Extract the [X, Y] coordinate from the center of the cell holding the provided text.  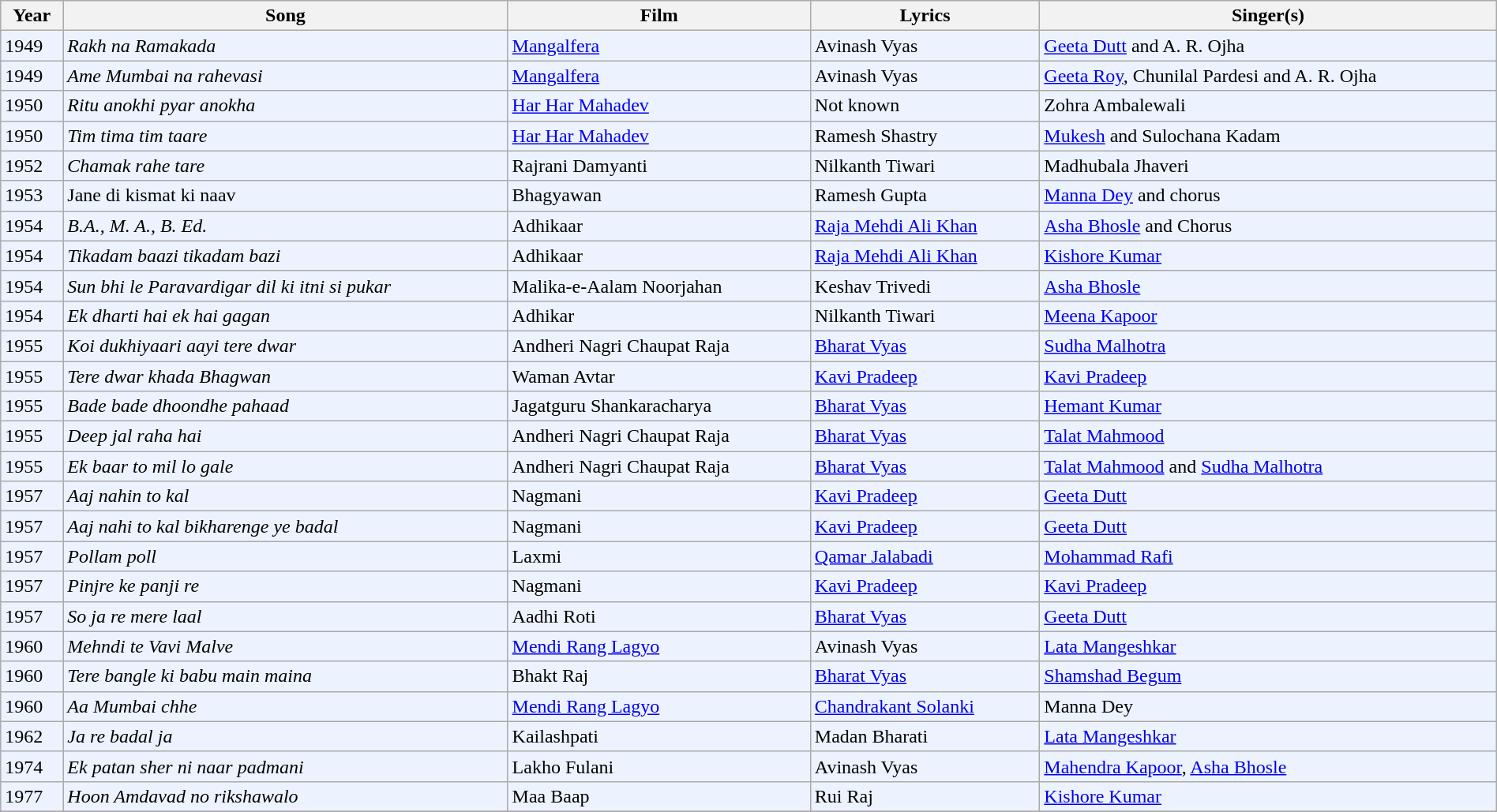
Manna Dey and chorus [1268, 196]
Lyrics [925, 16]
Sun bhi le Paravardigar dil ki itni si pukar [286, 286]
So ja re mere laal [286, 616]
Talat Mahmood [1268, 436]
Qamar Jalabadi [925, 556]
B.A., M. A., B. Ed. [286, 226]
Meena Kapoor [1268, 316]
Ramesh Shastry [925, 136]
Ame Mumbai na rahevasi [286, 76]
Madhubala Jhaveri [1268, 166]
Tikadam baazi tikadam bazi [286, 256]
Deep jal raha hai [286, 436]
Maa Baap [658, 796]
Lakho Fulani [658, 766]
Aaj nahin to kal [286, 496]
Laxmi [658, 556]
Mahendra Kapoor, Asha Bhosle [1268, 766]
Chandrakant Solanki [925, 706]
Malika-e-Aalam Noorjahan [658, 286]
Hoon Amdavad no rikshawalo [286, 796]
Ek dharti hai ek hai gagan [286, 316]
Hemant Kumar [1268, 406]
Aa Mumbai chhe [286, 706]
Film [658, 16]
Tere bangle ki babu main maina [286, 676]
Tim tima tim taare [286, 136]
Chamak rahe tare [286, 166]
1977 [32, 796]
Mukesh and Sulochana Kadam [1268, 136]
Ramesh Gupta [925, 196]
Kailashpati [658, 736]
Year [32, 16]
1952 [32, 166]
1974 [32, 766]
Shamshad Begum [1268, 676]
Ek baar to mil lo gale [286, 466]
Asha Bhosle [1268, 286]
Jane di kismat ki naav [286, 196]
Talat Mahmood and Sudha Malhotra [1268, 466]
Mehndi te Vavi Malve [286, 646]
Madan Bharati [925, 736]
Keshav Trivedi [925, 286]
Waman Avtar [658, 376]
Manna Dey [1268, 706]
Bhakt Raj [658, 676]
Mohammad Rafi [1268, 556]
Pollam poll [286, 556]
Geeta Dutt and A. R. Ojha [1268, 46]
Rui Raj [925, 796]
Koi dukhiyaari aayi tere dwar [286, 346]
Geeta Roy, Chunilal Pardesi and A. R. Ojha [1268, 76]
Ek patan sher ni naar padmani [286, 766]
1953 [32, 196]
Rakh na Ramakada [286, 46]
Rajrani Damyanti [658, 166]
Bhagyawan [658, 196]
Ritu anokhi pyar anokha [286, 106]
Tere dwar khada Bhagwan [286, 376]
Aaj nahi to kal bikharenge ye badal [286, 526]
Zohra Ambalewali [1268, 106]
Song [286, 16]
Jagatguru Shankaracharya [658, 406]
Singer(s) [1268, 16]
Pinjre ke panji re [286, 586]
Aadhi Roti [658, 616]
Sudha Malhotra [1268, 346]
Ja re badal ja [286, 736]
Not known [925, 106]
Bade bade dhoondhe pahaad [286, 406]
Adhikar [658, 316]
Asha Bhosle and Chorus [1268, 226]
1962 [32, 736]
